Output the [X, Y] coordinate of the center of the cell containing the given text.  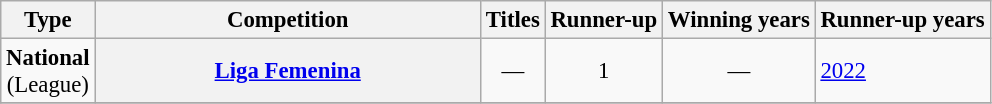
Winning years [738, 20]
Competition [288, 20]
Liga Femenina [288, 72]
1 [604, 72]
Runner-up [604, 20]
Runner-up years [902, 20]
National(League) [48, 72]
Titles [512, 20]
Type [48, 20]
2022 [902, 72]
